Search for the cell housing the specified text and yield its (X, Y) center coordinate. 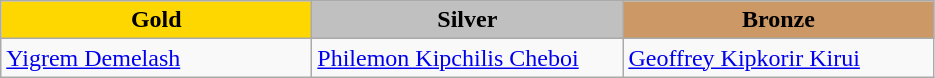
Philemon Kipchilis Cheboi (468, 58)
Yigrem Demelash (156, 58)
Silver (468, 20)
Bronze (778, 20)
Geoffrey Kipkorir Kirui (778, 58)
Gold (156, 20)
